Return [x, y] of the center of cell containing provided text 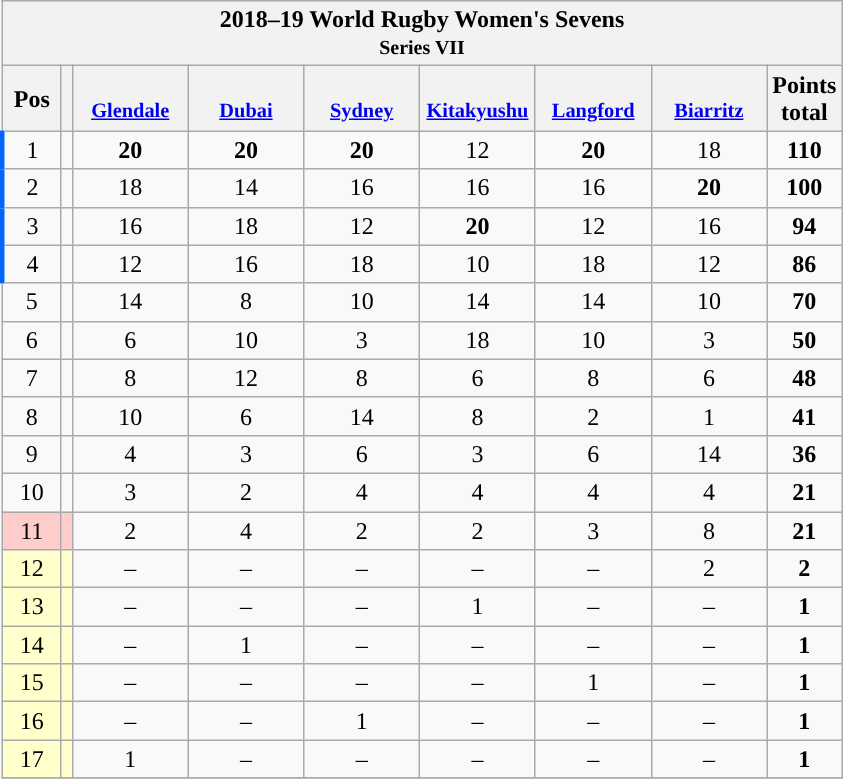
50 [804, 340]
Dubai [246, 98]
7 [32, 378]
48 [804, 378]
Pointstotal [804, 98]
Langford [593, 98]
13 [32, 607]
36 [804, 454]
Biarritz [709, 98]
110 [804, 150]
86 [804, 264]
2018–19 World Rugby Women's SevensSeries VII [422, 34]
Glendale [130, 98]
Sydney [362, 98]
11 [32, 531]
5 [32, 302]
94 [804, 226]
41 [804, 416]
9 [32, 454]
70 [804, 302]
Kitakyushu [478, 98]
Pos [32, 98]
17 [32, 759]
15 [32, 683]
100 [804, 188]
